Detect which cell encompasses the target text, then output its [x, y] center coordinate. 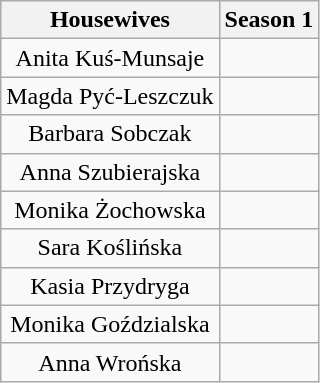
Season 1 [269, 20]
Monika Goździalska [110, 324]
Barbara Sobczak [110, 134]
Anita Kuś-Munsaje [110, 58]
Kasia Przydryga [110, 286]
Anna Wrońska [110, 362]
Anna Szubierajska [110, 172]
Monika Żochowska [110, 210]
Sara Koślińska [110, 248]
Magda Pyć-Leszczuk [110, 96]
Housewives [110, 20]
